Pinpoint the cell where the given text exists, returning its (x, y) midpoint coordinate. 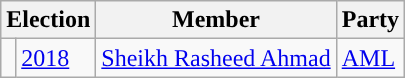
Sheikh Rasheed Ahmad (216, 58)
Member (216, 20)
Election (48, 20)
Party (370, 20)
2018 (56, 58)
AML (370, 58)
